Scan for the cell matching the given text and deliver its (x, y) coordinate at center. 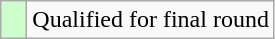
Qualified for final round (151, 20)
